For the text-containing cell, return its midpoint in [x, y] coordinate format. 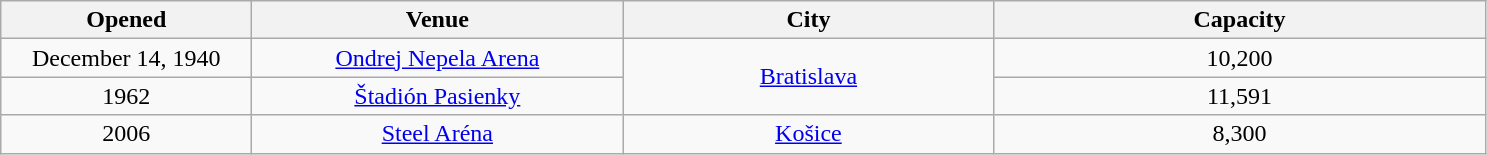
Bratislava [808, 77]
Ondrej Nepela Arena [438, 58]
10,200 [1240, 58]
Venue [438, 20]
Štadión Pasienky [438, 96]
Košice [808, 134]
December 14, 1940 [126, 58]
11,591 [1240, 96]
Capacity [1240, 20]
Opened [126, 20]
2006 [126, 134]
8,300 [1240, 134]
City [808, 20]
1962 [126, 96]
Steel Aréna [438, 134]
